Pinpoint the cell where the given text exists, returning its [x, y] midpoint coordinate. 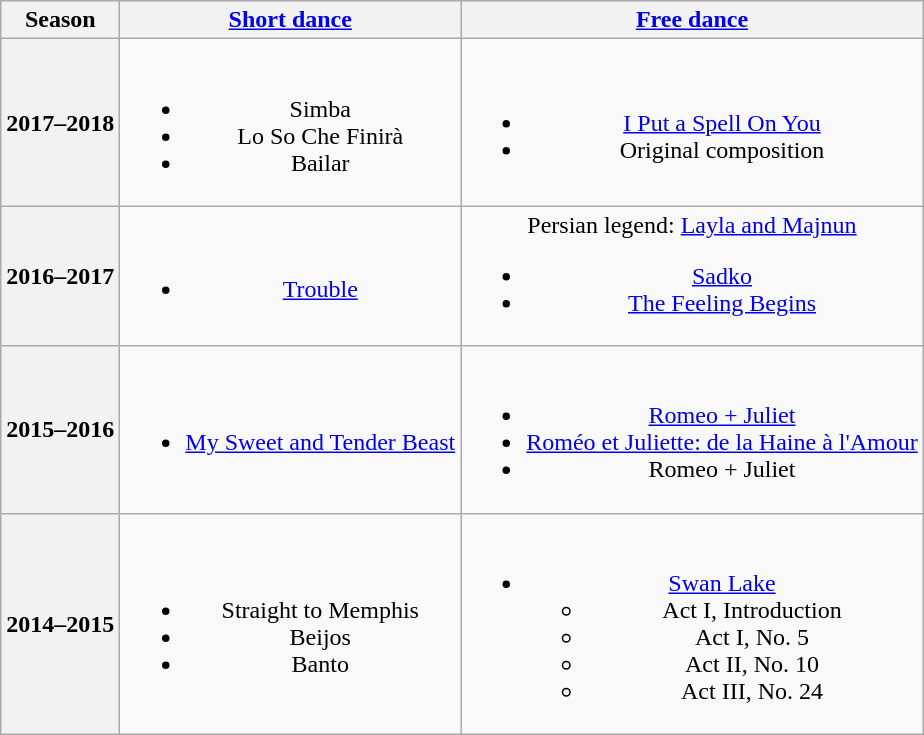
Trouble [290, 276]
Season [60, 20]
Straight to Memphis Beijos Banto [290, 624]
Swan Lake Act I, IntroductionAct I, No. 5Act II, No. 10Act III, No. 24 [692, 624]
Persian legend: Layla and MajnunSadko The Feeling Begins [692, 276]
2014–2015 [60, 624]
Short dance [290, 20]
Simba Lo So Che Finirà Bailar [290, 122]
2015–2016 [60, 430]
My Sweet and Tender Beast [290, 430]
I Put a Spell On You Original composition [692, 122]
Free dance [692, 20]
Romeo + Juliet Roméo et Juliette: de la Haine à l'Amour Romeo + Juliet [692, 430]
2017–2018 [60, 122]
2016–2017 [60, 276]
